Provide the [x, y] coordinate of the cell's center where the given text is located.  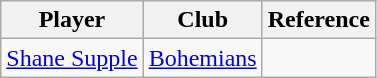
Shane Supple [72, 58]
Reference [318, 20]
Club [202, 20]
Bohemians [202, 58]
Player [72, 20]
